From the cell containing the given text, extract its center point as (x, y) coordinate. 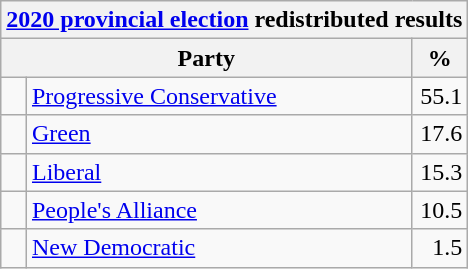
Party (206, 58)
Liberal (218, 172)
% (440, 58)
Green (218, 134)
15.3 (440, 172)
17.6 (440, 134)
10.5 (440, 210)
Progressive Conservative (218, 96)
55.1 (440, 96)
New Democratic (218, 248)
People's Alliance (218, 210)
1.5 (440, 248)
2020 provincial election redistributed results (234, 20)
